From the cell containing the given text, extract its center point as [x, y] coordinate. 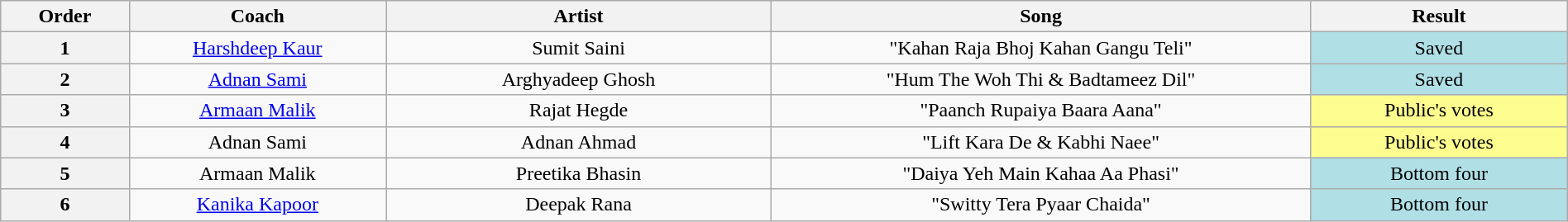
Song [1040, 17]
Artist [579, 17]
"Hum The Woh Thi & Badtameez Dil" [1040, 79]
1 [65, 48]
Rajat Hegde [579, 111]
"Daiya Yeh Main Kahaa Aa Phasi" [1040, 173]
"Kahan Raja Bhoj Kahan Gangu Teli" [1040, 48]
Harshdeep Kaur [258, 48]
Arghyadeep Ghosh [579, 79]
Order [65, 17]
"Lift Kara De & Kabhi Naee" [1040, 142]
Preetika Bhasin [579, 173]
Sumit Saini [579, 48]
Adnan Ahmad [579, 142]
3 [65, 111]
4 [65, 142]
Deepak Rana [579, 205]
6 [65, 205]
Coach [258, 17]
Kanika Kapoor [258, 205]
2 [65, 79]
Result [1439, 17]
5 [65, 173]
"Switty Tera Pyaar Chaida" [1040, 205]
"Paanch Rupaiya Baara Aana" [1040, 111]
